Return the [x, y] coordinate for the center point of the cell that contains the specified text.  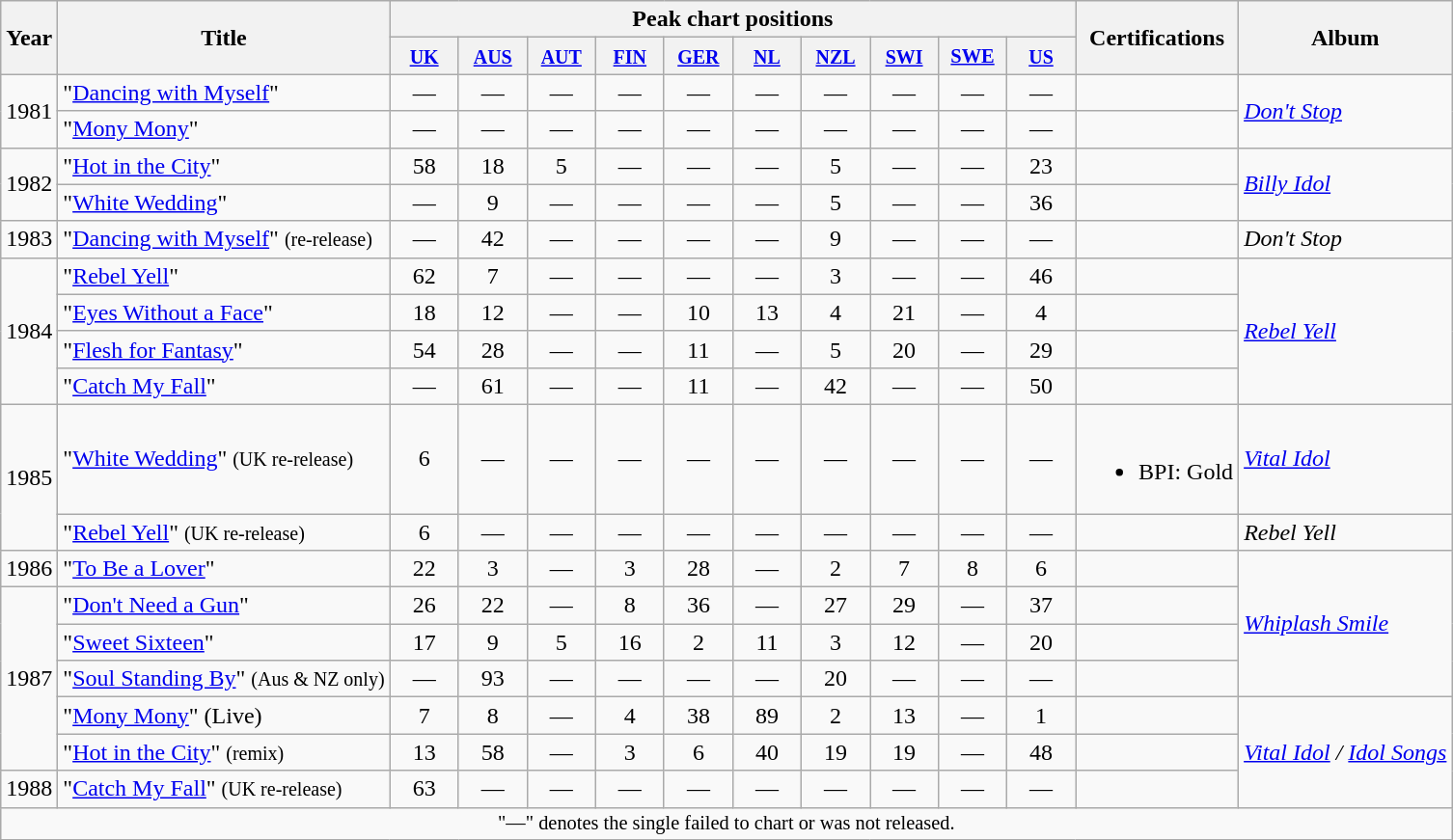
Title [224, 38]
46 [1040, 276]
54 [425, 349]
"Catch My Fall" [224, 386]
48 [1040, 752]
10 [699, 312]
"White Wedding" [224, 203]
AUS [492, 56]
"Hot in the City" (remix) [224, 752]
Vital Idol [1345, 459]
40 [766, 752]
NL [766, 56]
US [1040, 56]
17 [425, 642]
26 [425, 606]
GER [699, 56]
SWE [973, 56]
1987 [29, 679]
89 [766, 716]
Whiplash Smile [1345, 624]
"Dancing with Myself" [224, 93]
SWI [905, 56]
1986 [29, 569]
"Soul Standing By" (Aus & NZ only) [224, 679]
"Sweet Sixteen" [224, 642]
Peak chart positions [732, 19]
"To Be a Lover" [224, 569]
1988 [29, 789]
"Rebel Yell" [224, 276]
Billy Idol [1345, 184]
"Eyes Without a Face" [224, 312]
"—" denotes the single failed to chart or was not released. [726, 824]
1982 [29, 184]
21 [905, 312]
"Flesh for Fantasy" [224, 349]
Vital Idol / Idol Songs [1345, 752]
1983 [29, 239]
63 [425, 789]
93 [492, 679]
NZL [836, 56]
50 [1040, 386]
27 [836, 606]
1985 [29, 476]
1 [1040, 716]
UK [425, 56]
37 [1040, 606]
"White Wedding" (UK re-release) [224, 459]
"Rebel Yell" (UK re-release) [224, 531]
1984 [29, 331]
1981 [29, 111]
AUT [562, 56]
Year [29, 38]
23 [1040, 166]
BPI: Gold [1158, 459]
"Dancing with Myself" (re-release) [224, 239]
Album [1345, 38]
"Mony Mony" [224, 129]
"Don't Need a Gun" [224, 606]
"Catch My Fall" (UK re-release) [224, 789]
16 [629, 642]
"Mony Mony" (Live) [224, 716]
"Hot in the City" [224, 166]
38 [699, 716]
FIN [629, 56]
61 [492, 386]
Certifications [1158, 38]
62 [425, 276]
